Extract the (x, y) coordinate from the center of the cell holding the provided text.  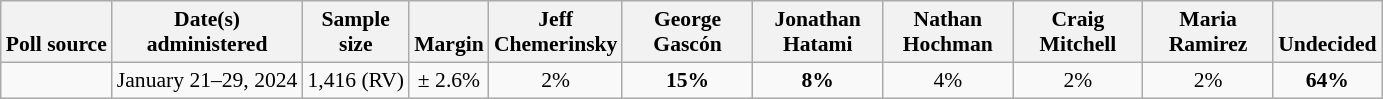
± 2.6% (449, 80)
15% (687, 80)
64% (1327, 80)
JeffChemerinsky (556, 32)
8% (818, 80)
Undecided (1327, 32)
Poll source (56, 32)
January 21–29, 2024 (208, 80)
Samplesize (356, 32)
MariaRamirez (1208, 32)
1,416 (RV) (356, 80)
CraigMitchell (1078, 32)
4% (948, 80)
JonathanHatami (818, 32)
NathanHochman (948, 32)
Margin (449, 32)
GeorgeGascón (687, 32)
Date(s)administered (208, 32)
